Locate the cell with the specified text and output its (X, Y) center coordinate. 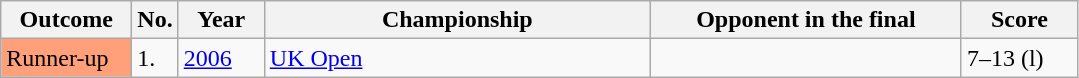
7–13 (l) (1019, 58)
Score (1019, 20)
2006 (221, 58)
UK Open (457, 58)
1. (155, 58)
Opponent in the final (806, 20)
Championship (457, 20)
Outcome (66, 20)
Year (221, 20)
Runner-up (66, 58)
No. (155, 20)
